Scan for the cell matching the given text and deliver its [X, Y] coordinate at center. 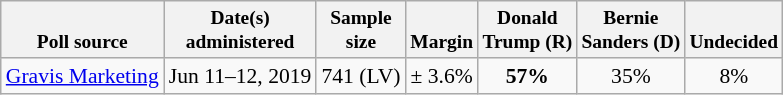
Date(s)administered [240, 30]
Poll source [82, 30]
8% [734, 76]
Undecided [734, 30]
741 (LV) [360, 76]
Samplesize [360, 30]
± 3.6% [441, 76]
Gravis Marketing [82, 76]
35% [631, 76]
Jun 11–12, 2019 [240, 76]
BernieSanders (D) [631, 30]
Margin [441, 30]
57% [528, 76]
DonaldTrump (R) [528, 30]
